Provide the (X, Y) coordinate of the cell's center where the given text is located.  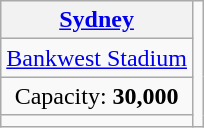
Sydney (97, 20)
Bankwest Stadium (97, 58)
Capacity: 30,000 (97, 96)
